From the cell containing the given text, extract its center point as [x, y] coordinate. 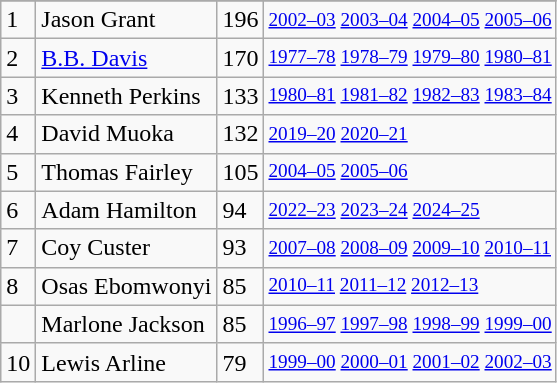
1996–97 1997–98 1998–99 1999–00 [410, 324]
Coy Custer [126, 248]
2010–11 2011–12 2012–13 [410, 286]
Thomas Fairley [126, 172]
David Muoka [126, 134]
1999–00 2000–01 2001–02 2002–03 [410, 362]
10 [18, 362]
2004–05 2005–06 [410, 172]
2007–08 2008–09 2009–10 2010–11 [410, 248]
Jason Grant [126, 20]
94 [240, 210]
133 [240, 96]
79 [240, 362]
2022–23 2023–24 2024–25 [410, 210]
Lewis Arline [126, 362]
1 [18, 20]
132 [240, 134]
170 [240, 58]
7 [18, 248]
4 [18, 134]
2 [18, 58]
Osas Ebomwonyi [126, 286]
105 [240, 172]
1980–81 1981–82 1982–83 1983–84 [410, 96]
Kenneth Perkins [126, 96]
93 [240, 248]
3 [18, 96]
Adam Hamilton [126, 210]
B.B. Davis [126, 58]
5 [18, 172]
2019–20 2020–21 [410, 134]
196 [240, 20]
6 [18, 210]
1977–78 1978–79 1979–80 1980–81 [410, 58]
8 [18, 286]
2002–03 2003–04 2004–05 2005–06 [410, 20]
Marlone Jackson [126, 324]
